Return the (X, Y) coordinate for the center point of the cell that contains the specified text.  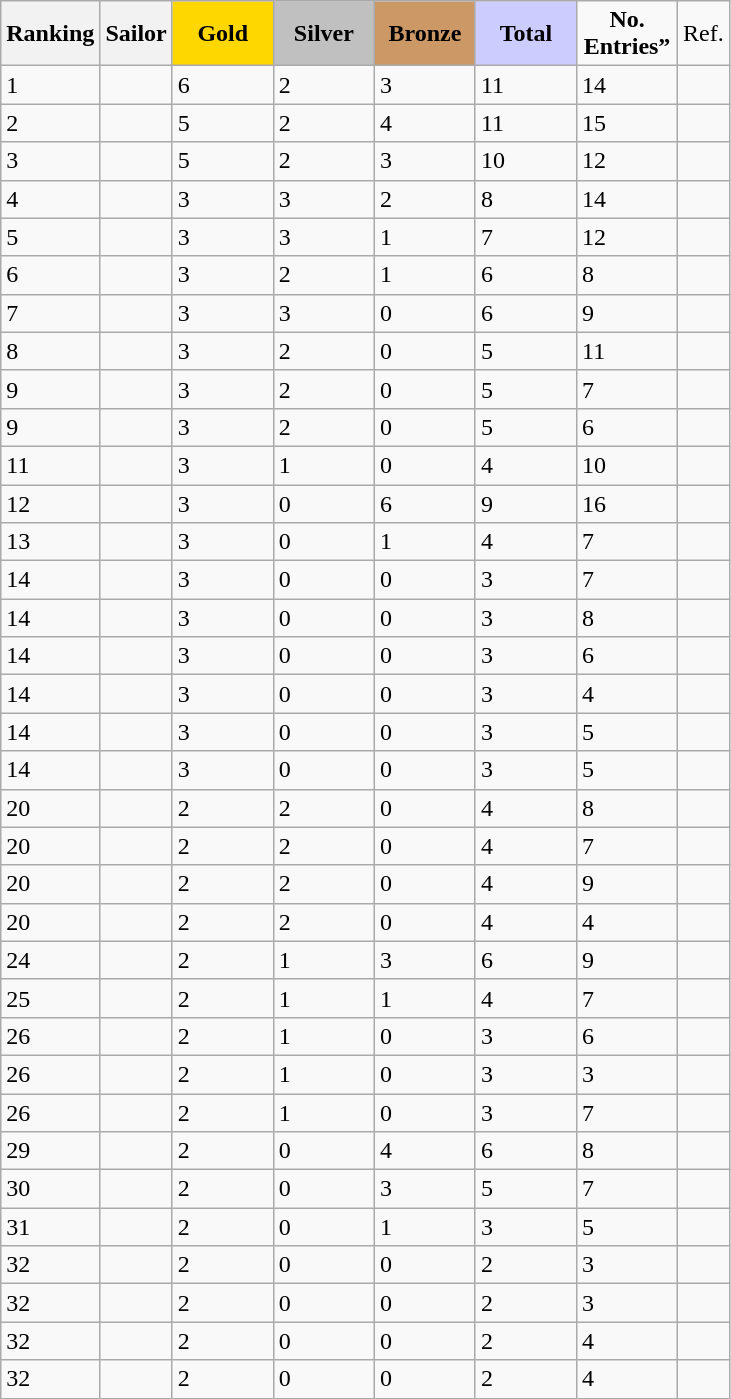
15 (628, 123)
Sailor (136, 34)
13 (50, 542)
24 (50, 960)
No. Entries” (628, 34)
30 (50, 1189)
Gold (222, 34)
Total (526, 34)
Bronze (424, 34)
Silver (324, 34)
25 (50, 998)
Ranking (50, 34)
Ref. (704, 34)
31 (50, 1227)
16 (628, 503)
29 (50, 1151)
